Output the (X, Y) coordinate of the center of the cell containing the given text.  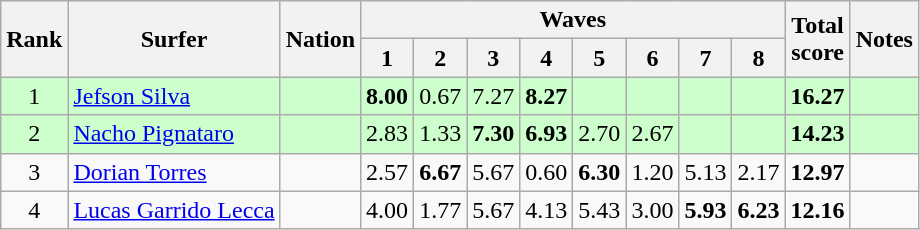
Totalscore (818, 39)
5 (600, 58)
Rank (34, 39)
5.13 (706, 172)
1.33 (440, 134)
7.30 (494, 134)
6.23 (758, 210)
8 (758, 58)
5.93 (706, 210)
Dorian Torres (174, 172)
1.20 (652, 172)
2.83 (388, 134)
4.00 (388, 210)
Jefson Silva (174, 96)
Waves (573, 20)
2.70 (600, 134)
6.67 (440, 172)
1.77 (440, 210)
6.93 (546, 134)
Nation (320, 39)
16.27 (818, 96)
2.17 (758, 172)
0.60 (546, 172)
2.57 (388, 172)
7.27 (494, 96)
Surfer (174, 39)
0.67 (440, 96)
12.97 (818, 172)
Notes (884, 39)
7 (706, 58)
12.16 (818, 210)
6 (652, 58)
Lucas Garrido Lecca (174, 210)
8.27 (546, 96)
Nacho Pignataro (174, 134)
4.13 (546, 210)
5.43 (600, 210)
3.00 (652, 210)
6.30 (600, 172)
14.23 (818, 134)
2.67 (652, 134)
8.00 (388, 96)
